Find where the given text appears and provide that cell's center as [x, y] coordinate. 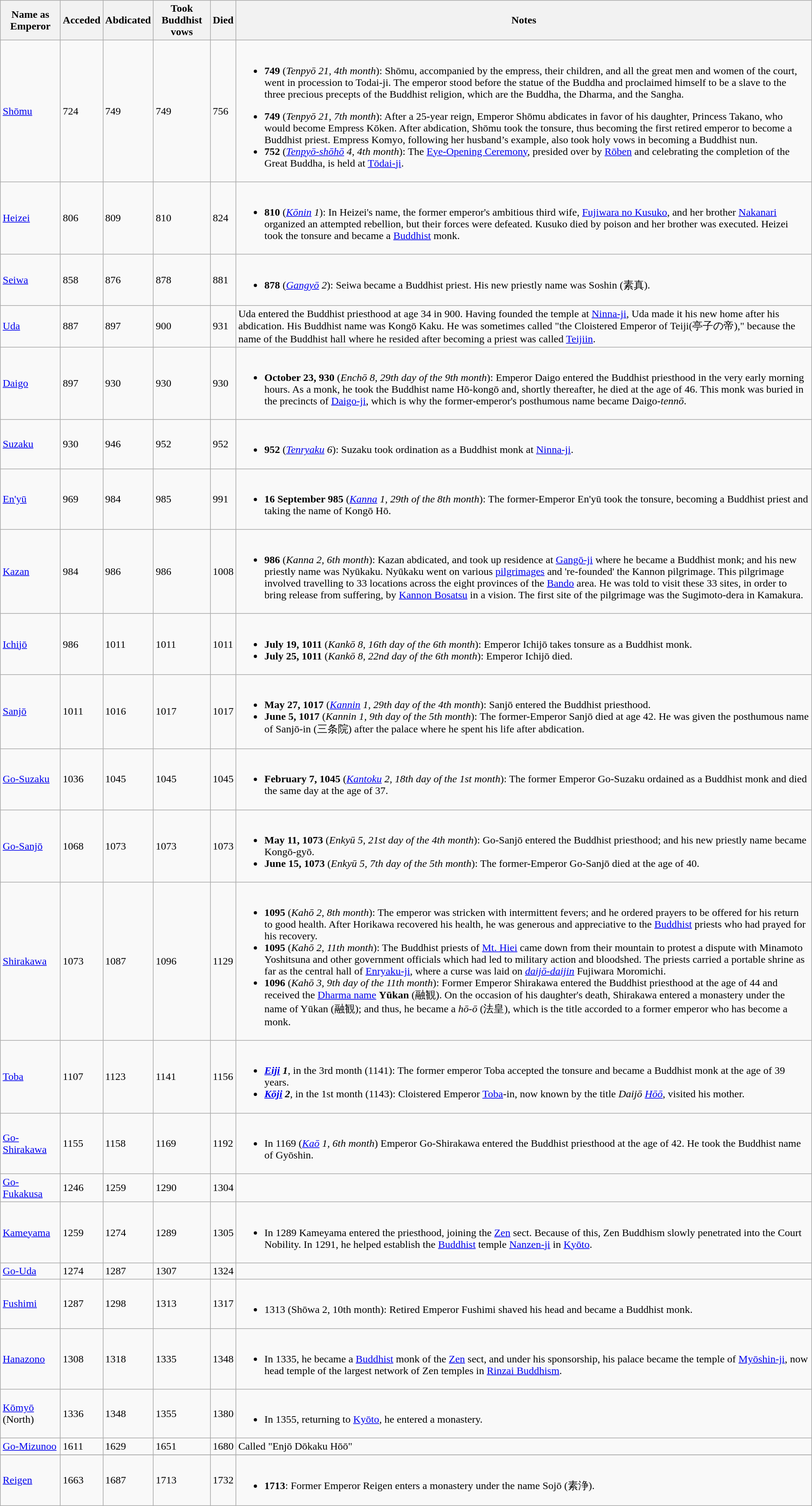
1308 [82, 1359]
1336 [82, 1414]
Go-Suzaku [30, 779]
En'yū [30, 499]
Died [223, 20]
1169 [181, 1143]
1335 [181, 1359]
In 1355, returning to Kyōto, he entered a monastery. [524, 1414]
1355 [181, 1414]
809 [128, 218]
Go-Shirakawa [30, 1143]
946 [128, 444]
824 [223, 218]
Shōmu [30, 111]
1713: Former Emperor Reigen enters a monastery under the name Sojō (素浄). [524, 1480]
1663 [82, 1480]
806 [82, 218]
Suzaku [30, 444]
1155 [82, 1143]
Toba [30, 1077]
1096 [181, 961]
Daigo [30, 384]
887 [82, 326]
Heizei [30, 218]
Notes [524, 20]
881 [223, 280]
878 (Gangyō 2): Seiwa became a Buddhist priest. His new priestly name was Soshin (素真). [524, 280]
Hanazono [30, 1359]
969 [82, 499]
Sanjō [30, 712]
1016 [128, 712]
In 1169 (Kaō 1, 6th month) Emperor Go-Shirakawa entered the Buddhist priesthood at the age of 42. He took the Buddhist name of Gyōshin. [524, 1143]
Kameyama [30, 1232]
Reigen [30, 1480]
1732 [223, 1480]
1289 [181, 1232]
991 [223, 499]
1307 [181, 1271]
1313 [181, 1303]
Seiwa [30, 280]
1068 [82, 846]
Go-Mizunoo [30, 1447]
876 [128, 280]
1036 [82, 779]
1141 [181, 1077]
756 [223, 111]
Go-Uda [30, 1271]
Go-Fukakusa [30, 1188]
Called "Enjō Dōkaku Hōō" [524, 1447]
1298 [128, 1303]
1087 [128, 961]
1324 [223, 1271]
1129 [223, 961]
1008 [223, 571]
1680 [223, 1447]
1318 [128, 1359]
Name as Emperor [30, 20]
1313 (Shōwa 2, 10th month): Retired Emperor Fushimi shaved his head and became a Buddhist monk. [524, 1303]
985 [181, 499]
Acceded [82, 20]
1651 [181, 1447]
1107 [82, 1077]
1304 [223, 1188]
1290 [181, 1188]
952 (Tenryaku 6): Suzaku took ordination as a Buddhist monk at Ninna-ji. [524, 444]
1305 [223, 1232]
931 [223, 326]
900 [181, 326]
1629 [128, 1447]
1246 [82, 1188]
858 [82, 280]
1156 [223, 1077]
Go-Sanjō [30, 846]
Fushimi [30, 1303]
1317 [223, 1303]
1158 [128, 1143]
878 [181, 280]
724 [82, 111]
Uda [30, 326]
1380 [223, 1414]
Took Buddhist vows [181, 20]
1687 [128, 1480]
Abdicated [128, 20]
1123 [128, 1077]
810 [181, 218]
Kazan [30, 571]
1192 [223, 1143]
1713 [181, 1480]
1611 [82, 1447]
Kōmyō (North) [30, 1414]
Ichijō [30, 644]
Shirakawa [30, 961]
